For the text-containing cell, return its midpoint in [x, y] coordinate format. 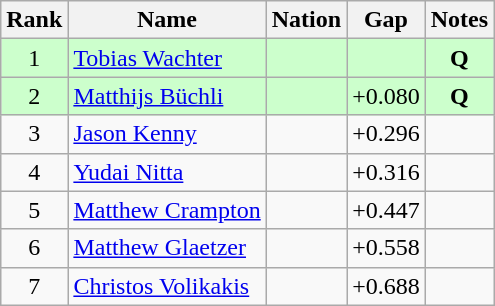
Gap [386, 20]
Tobias Wachter [167, 58]
5 [34, 210]
7 [34, 286]
Rank [34, 20]
Yudai Nitta [167, 172]
3 [34, 134]
+0.080 [386, 96]
4 [34, 172]
6 [34, 248]
+0.688 [386, 286]
Notes [459, 20]
Matthew Glaetzer [167, 248]
Jason Kenny [167, 134]
Matthew Crampton [167, 210]
Nation [306, 20]
1 [34, 58]
+0.316 [386, 172]
Christos Volikakis [167, 286]
+0.447 [386, 210]
Name [167, 20]
+0.558 [386, 248]
2 [34, 96]
+0.296 [386, 134]
Matthijs Büchli [167, 96]
